Find where the given text appears and provide that cell's center as (x, y) coordinate. 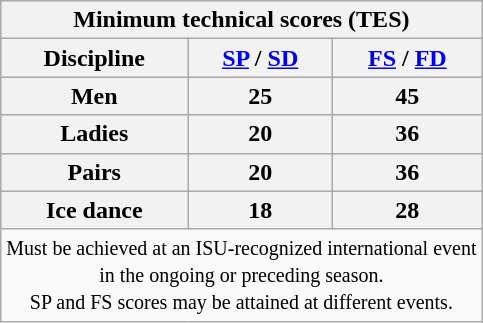
45 (408, 96)
Discipline (94, 58)
FS / FD (408, 58)
Ice dance (94, 210)
Must be achieved at an ISU-recognized international event in the ongoing or preceding season. SP and FS scores may be attained at different events. (242, 275)
SP / SD (260, 58)
28 (408, 210)
Pairs (94, 172)
Minimum technical scores (TES) (242, 20)
18 (260, 210)
Men (94, 96)
Ladies (94, 134)
25 (260, 96)
